Find where the given text appears and provide that cell's center as (x, y) coordinate. 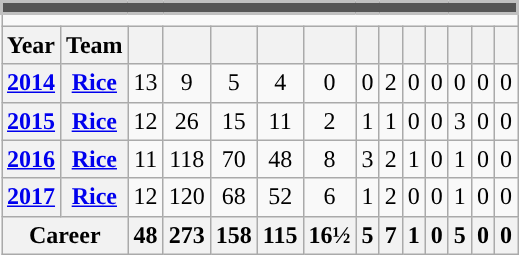
7 (390, 235)
4 (280, 83)
15 (234, 121)
2014 (32, 83)
273 (186, 235)
6 (330, 197)
52 (280, 197)
70 (234, 159)
Year (32, 45)
13 (146, 83)
16½ (330, 235)
Career (66, 235)
118 (186, 159)
68 (234, 197)
9 (186, 83)
115 (280, 235)
120 (186, 197)
2016 (32, 159)
158 (234, 235)
Team (95, 45)
8 (330, 159)
2017 (32, 197)
26 (186, 121)
2015 (32, 121)
